Search for the cell housing the specified text and yield its (X, Y) center coordinate. 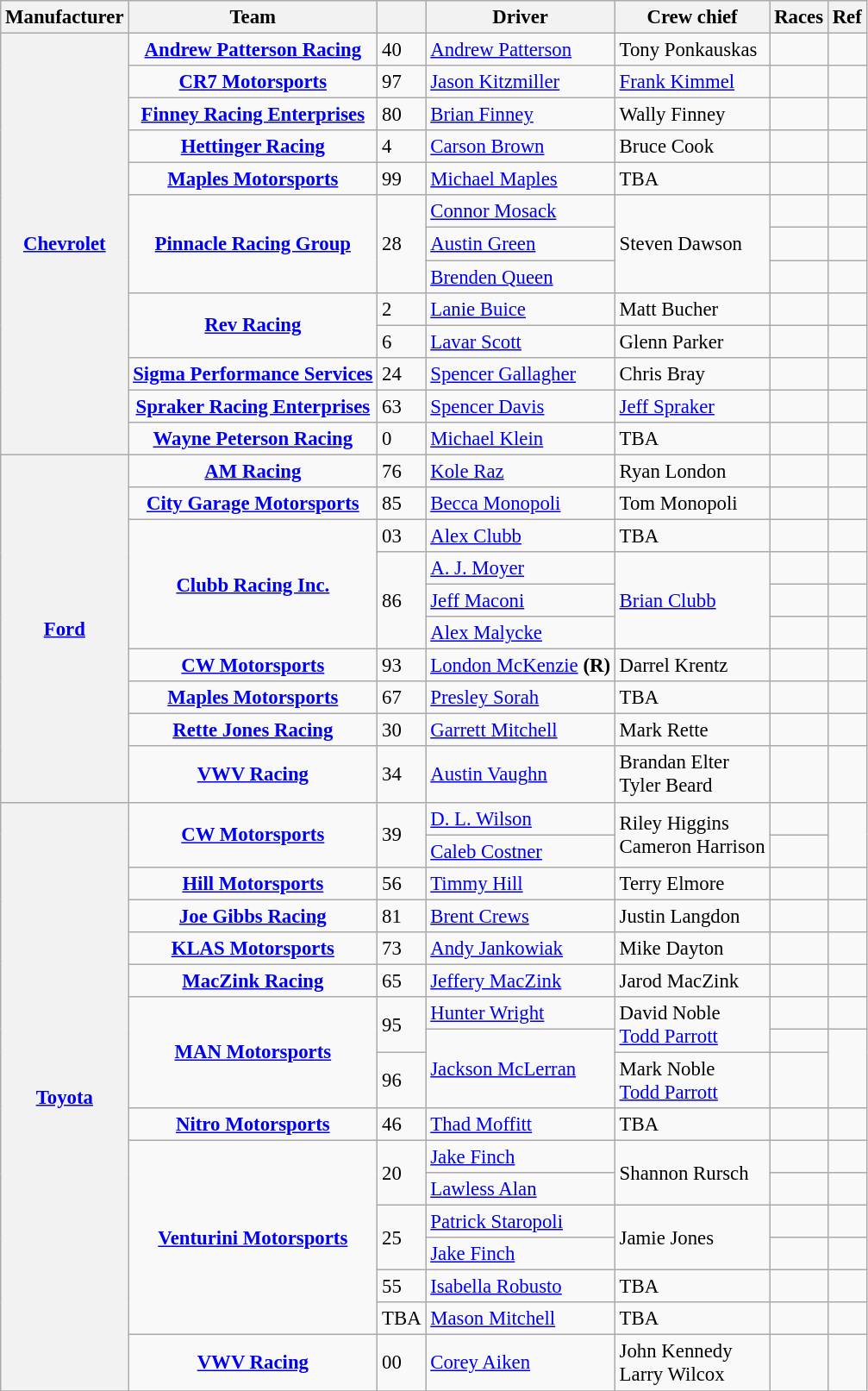
Chris Bray (692, 373)
25 (402, 1238)
00 (402, 1363)
Caleb Costner (521, 851)
Andrew Patterson (521, 50)
Jason Kitzmiller (521, 82)
Brenden Queen (521, 277)
Manufacturer (65, 17)
6 (402, 341)
28 (402, 243)
67 (402, 698)
Alex Malycke (521, 633)
85 (402, 504)
Michael Maples (521, 179)
Jamie Jones (692, 1238)
Thad Moffitt (521, 1125)
Pinnacle Racing Group (253, 243)
Riley Higgins Cameron Harrison (692, 835)
Brian Clubb (692, 600)
Tony Ponkauskas (692, 50)
Crew chief (692, 17)
Rev Racing (253, 324)
65 (402, 981)
Lavar Scott (521, 341)
Finney Racing Enterprises (253, 115)
Hunter Wright (521, 1013)
Nitro Motorsports (253, 1125)
55 (402, 1287)
Team (253, 17)
A. J. Moyer (521, 568)
Jarod MacZink (692, 981)
Jeffery MacZink (521, 981)
Frank Kimmel (692, 82)
86 (402, 600)
Brent Crews (521, 916)
Andrew Patterson Racing (253, 50)
93 (402, 666)
96 (402, 1080)
46 (402, 1125)
Joe Gibbs Racing (253, 916)
Spencer Gallagher (521, 373)
David Noble Todd Parrott (692, 1024)
Mike Dayton (692, 949)
Garrett Mitchell (521, 730)
Becca Monopoli (521, 504)
34 (402, 774)
95 (402, 1024)
80 (402, 115)
Toyota (65, 1096)
Spencer Davis (521, 406)
Clubb Racing Inc. (253, 584)
Connor Mosack (521, 211)
Sigma Performance Services (253, 373)
KLAS Motorsports (253, 949)
John Kennedy Larry Wilcox (692, 1363)
Corey Aiken (521, 1363)
AM Racing (253, 471)
Jeff Maconi (521, 601)
Ryan London (692, 471)
Jackson McLerran (521, 1068)
CR7 Motorsports (253, 82)
Patrick Staropoli (521, 1222)
Spraker Racing Enterprises (253, 406)
Presley Sorah (521, 698)
Darrel Krentz (692, 666)
Mason Mitchell (521, 1319)
Lanie Buice (521, 309)
Kole Raz (521, 471)
Carson Brown (521, 147)
Rette Jones Racing (253, 730)
Driver (521, 17)
Tom Monopoli (692, 504)
Michael Klein (521, 439)
Timmy Hill (521, 883)
Bruce Cook (692, 147)
Brian Finney (521, 115)
Ref (846, 17)
Matt Bucher (692, 309)
40 (402, 50)
Mark Noble Todd Parrott (692, 1080)
Hill Motorsports (253, 883)
Chevrolet (65, 245)
03 (402, 536)
99 (402, 179)
Wally Finney (692, 115)
24 (402, 373)
30 (402, 730)
0 (402, 439)
Jeff Spraker (692, 406)
Shannon Rursch (692, 1173)
Mark Rette (692, 730)
Andy Jankowiak (521, 949)
2 (402, 309)
Isabella Robusto (521, 1287)
Ford (65, 628)
63 (402, 406)
Steven Dawson (692, 243)
76 (402, 471)
Races (799, 17)
Justin Langdon (692, 916)
Lawless Alan (521, 1189)
D. L. Wilson (521, 818)
97 (402, 82)
Hettinger Racing (253, 147)
Wayne Peterson Racing (253, 439)
4 (402, 147)
Venturini Motorsports (253, 1238)
Brandan Elter Tyler Beard (692, 774)
Austin Green (521, 244)
Austin Vaughn (521, 774)
MAN Motorsports (253, 1052)
39 (402, 835)
London McKenzie (R) (521, 666)
MacZink Racing (253, 981)
73 (402, 949)
Alex Clubb (521, 536)
City Garage Motorsports (253, 504)
81 (402, 916)
Glenn Parker (692, 341)
Terry Elmore (692, 883)
56 (402, 883)
20 (402, 1173)
